Pinpoint the cell where the given text exists, returning its (X, Y) midpoint coordinate. 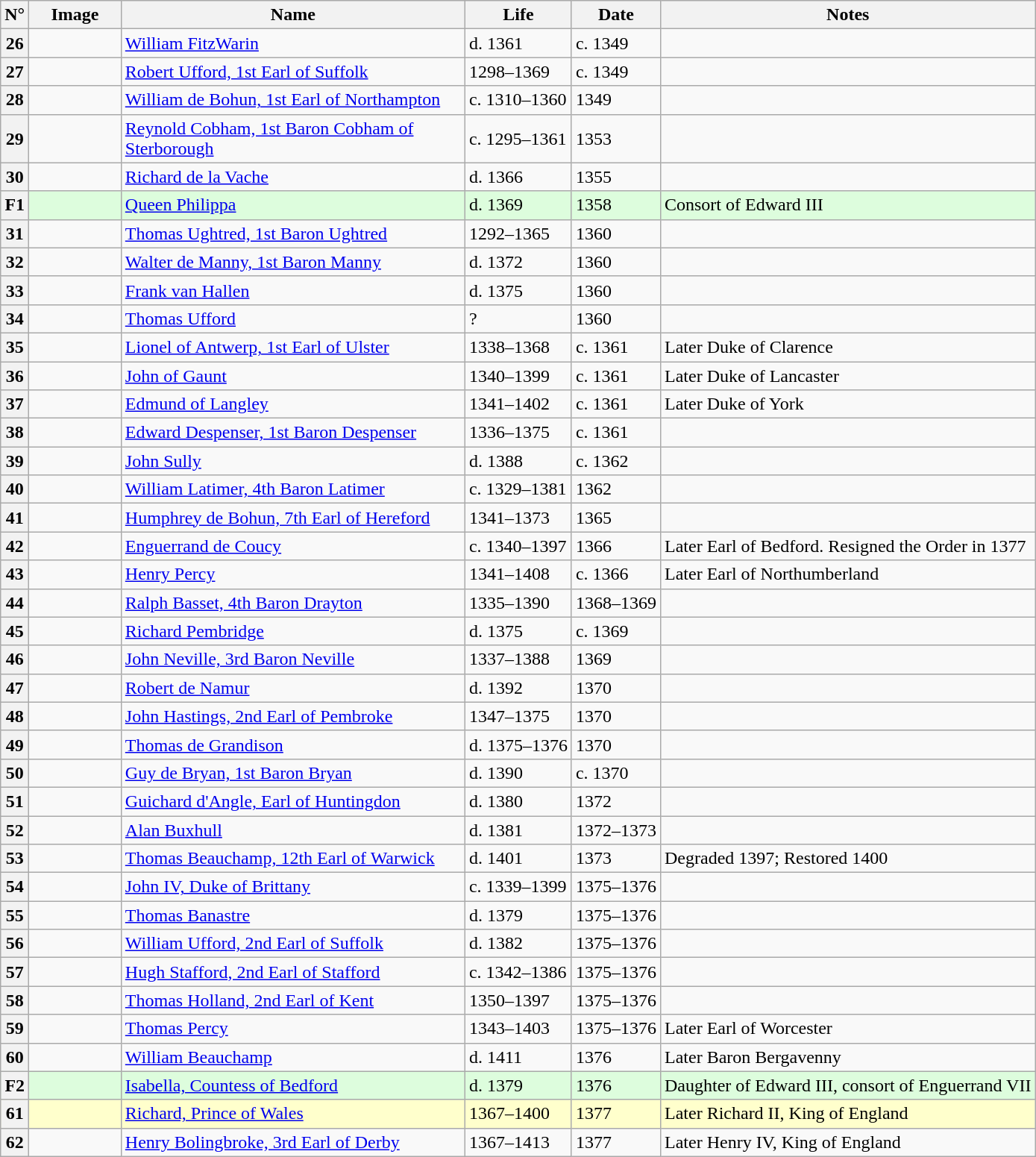
F1 (15, 205)
d. 1381 (518, 830)
1362 (616, 489)
Robert Ufford, 1st Earl of Suffolk (292, 72)
1367–1413 (518, 1142)
Reynold Cobham, 1st Baron Cobham of Sterborough (292, 139)
William Ufford, 2nd Earl of Suffolk (292, 944)
30 (15, 177)
Life (518, 15)
37 (15, 404)
34 (15, 319)
1368–1369 (616, 603)
d. 1372 (518, 262)
William Latimer, 4th Baron Latimer (292, 489)
1369 (616, 659)
d. 1392 (518, 688)
Thomas Holland, 2nd Earl of Kent (292, 1000)
Notes (847, 15)
Later Duke of Lancaster (847, 375)
d. 1382 (518, 944)
Lionel of Antwerp, 1st Earl of Ulster (292, 347)
1349 (616, 100)
32 (15, 262)
John Hastings, 2nd Earl of Pembroke (292, 716)
Henry Percy (292, 574)
49 (15, 744)
John Sully (292, 461)
d. 1369 (518, 205)
John Neville, 3rd Baron Neville (292, 659)
46 (15, 659)
1355 (616, 177)
c. 1369 (616, 631)
61 (15, 1114)
d. 1390 (518, 773)
58 (15, 1000)
33 (15, 290)
John of Gaunt (292, 375)
Name (292, 15)
d. 1361 (518, 43)
Humphrey de Bohun, 7th Earl of Hereford (292, 518)
1373 (616, 859)
Thomas Beauchamp, 12th Earl of Warwick (292, 859)
Date (616, 15)
1372–1373 (616, 830)
d. 1411 (518, 1057)
44 (15, 603)
Enguerrand de Coucy (292, 546)
Consort of Edward III (847, 205)
Frank van Hallen (292, 290)
d. 1380 (518, 801)
Thomas Banastre (292, 915)
c. 1310–1360 (518, 100)
1336–1375 (518, 433)
28 (15, 100)
1365 (616, 518)
31 (15, 233)
Later Duke of York (847, 404)
50 (15, 773)
Later Baron Bergavenny (847, 1057)
1366 (616, 546)
Henry Bolingbroke, 3rd Earl of Derby (292, 1142)
56 (15, 944)
Later Earl of Worcester (847, 1029)
1338–1368 (518, 347)
Later Earl of Bedford. Resigned the Order in 1377 (847, 546)
1347–1375 (518, 716)
1341–1408 (518, 574)
N° (15, 15)
1292–1365 (518, 233)
c. 1340–1397 (518, 546)
52 (15, 830)
1353 (616, 139)
41 (15, 518)
William Beauchamp (292, 1057)
Image (75, 15)
1367–1400 (518, 1114)
F2 (15, 1085)
Thomas Percy (292, 1029)
35 (15, 347)
1341–1402 (518, 404)
1350–1397 (518, 1000)
d. 1366 (518, 177)
John IV, Duke of Brittany (292, 887)
d. 1401 (518, 859)
59 (15, 1029)
1372 (616, 801)
Isabella, Countess of Bedford (292, 1085)
1341–1373 (518, 518)
Later Richard II, King of England (847, 1114)
Guichard d'Angle, Earl of Huntingdon (292, 801)
c. 1362 (616, 461)
27 (15, 72)
48 (15, 716)
Later Henry IV, King of England (847, 1142)
42 (15, 546)
57 (15, 972)
c. 1295–1361 (518, 139)
26 (15, 43)
60 (15, 1057)
c. 1342–1386 (518, 972)
William de Bohun, 1st Earl of Northampton (292, 100)
Richard Pembridge (292, 631)
1358 (616, 205)
47 (15, 688)
Richard, Prince of Wales (292, 1114)
Daughter of Edward III, consort of Enguerrand VII (847, 1085)
c. 1339–1399 (518, 887)
36 (15, 375)
Richard de la Vache (292, 177)
Robert de Namur (292, 688)
54 (15, 887)
William FitzWarin (292, 43)
Walter de Manny, 1st Baron Manny (292, 262)
62 (15, 1142)
d. 1375–1376 (518, 744)
55 (15, 915)
c. 1329–1381 (518, 489)
Later Earl of Northumberland (847, 574)
1343–1403 (518, 1029)
Hugh Stafford, 2nd Earl of Stafford (292, 972)
Degraded 1397; Restored 1400 (847, 859)
Thomas de Grandison (292, 744)
Thomas Ughtred, 1st Baron Ughtred (292, 233)
39 (15, 461)
38 (15, 433)
c. 1366 (616, 574)
Edmund of Langley (292, 404)
29 (15, 139)
Edward Despenser, 1st Baron Despenser (292, 433)
Alan Buxhull (292, 830)
1298–1369 (518, 72)
43 (15, 574)
1337–1388 (518, 659)
c. 1370 (616, 773)
53 (15, 859)
Queen Philippa (292, 205)
Thomas Ufford (292, 319)
1340–1399 (518, 375)
Ralph Basset, 4th Baron Drayton (292, 603)
? (518, 319)
51 (15, 801)
Later Duke of Clarence (847, 347)
40 (15, 489)
45 (15, 631)
Guy de Bryan, 1st Baron Bryan (292, 773)
1335–1390 (518, 603)
d. 1388 (518, 461)
